Return the (X, Y) coordinate for the center point of the cell that contains the specified text.  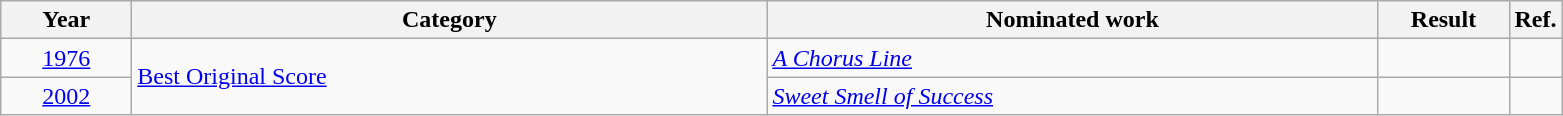
Sweet Smell of Success (1072, 96)
Ref. (1536, 20)
Category (450, 20)
Nominated work (1072, 20)
Result (1444, 20)
A Chorus Line (1072, 58)
Year (66, 20)
Best Original Score (450, 77)
1976 (66, 58)
2002 (66, 96)
